Extract the [X, Y] coordinate from the center of the cell holding the provided text.  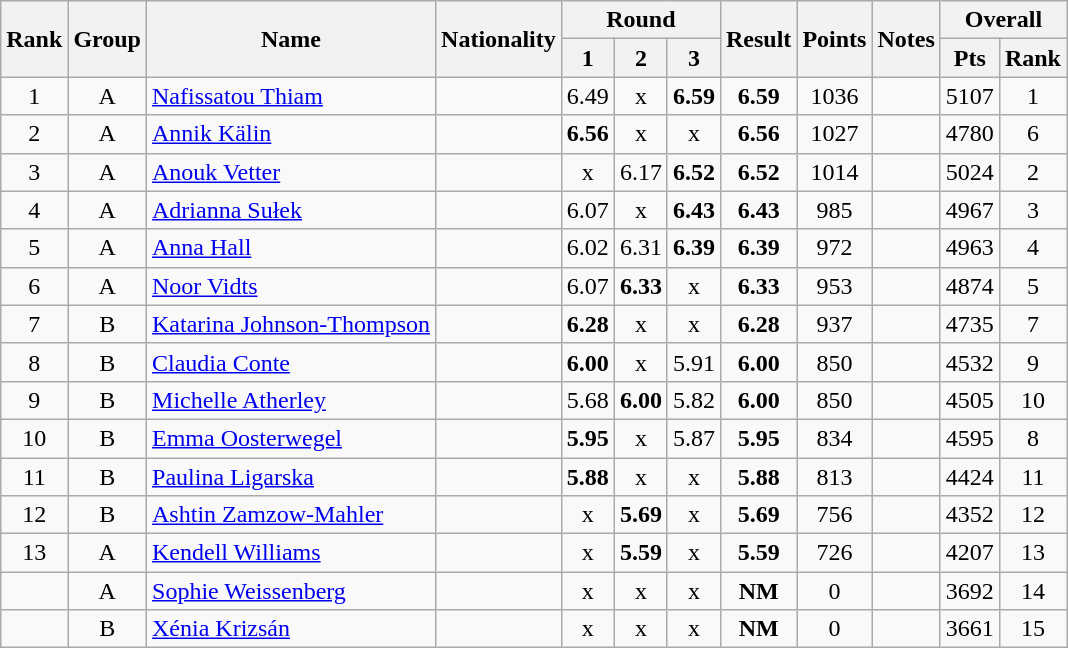
Nationality [499, 39]
4963 [970, 248]
Anouk Vetter [292, 172]
6.31 [640, 248]
1027 [834, 134]
5.68 [588, 400]
Kendell Williams [292, 553]
6.49 [588, 96]
5024 [970, 172]
Anna Hall [292, 248]
953 [834, 286]
15 [1032, 629]
Annik Kälin [292, 134]
Points [834, 39]
4424 [970, 477]
972 [834, 248]
Result [758, 39]
3661 [970, 629]
6.02 [588, 248]
5.91 [694, 362]
Name [292, 39]
726 [834, 553]
4595 [970, 438]
Round [640, 20]
4967 [970, 210]
Adrianna Sułek [292, 210]
Katarina Johnson-Thompson [292, 324]
Group [108, 39]
813 [834, 477]
Pts [970, 58]
Xénia Krizsán [292, 629]
5.82 [694, 400]
834 [834, 438]
4505 [970, 400]
Sophie Weissenberg [292, 591]
Overall [1003, 20]
Notes [906, 39]
3692 [970, 591]
Claudia Conte [292, 362]
1036 [834, 96]
4735 [970, 324]
Paulina Ligarska [292, 477]
Michelle Atherley [292, 400]
4352 [970, 515]
1014 [834, 172]
Emma Oosterwegel [292, 438]
4532 [970, 362]
Noor Vidts [292, 286]
4780 [970, 134]
Nafissatou Thiam [292, 96]
6.17 [640, 172]
4874 [970, 286]
985 [834, 210]
5.87 [694, 438]
Ashtin Zamzow-Mahler [292, 515]
14 [1032, 591]
4207 [970, 553]
5107 [970, 96]
756 [834, 515]
937 [834, 324]
